Determine the [x, y] coordinate at the center of the cell enclosing the given text.  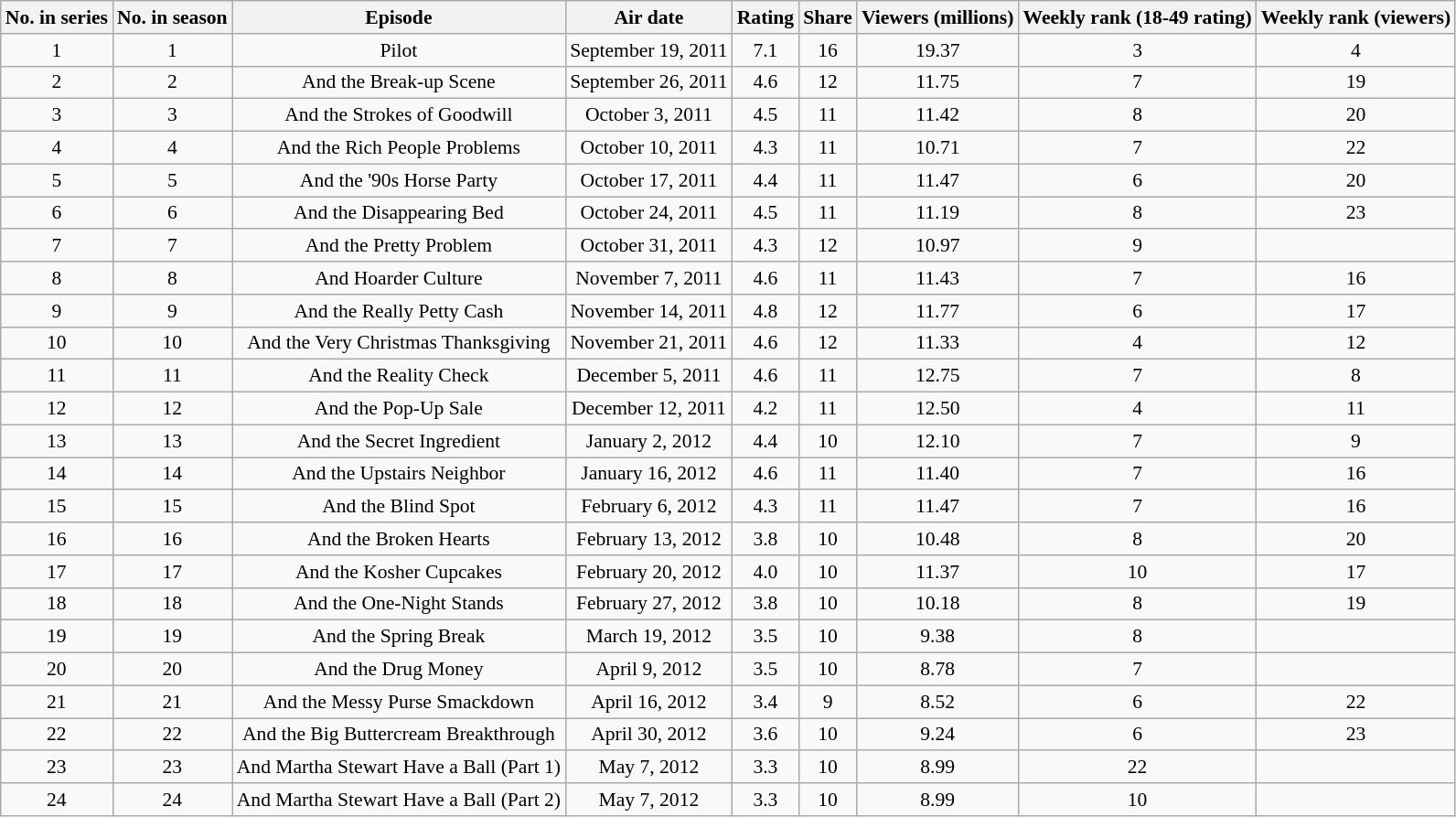
4.8 [765, 311]
And the Very Christmas Thanksgiving [399, 343]
October 10, 2011 [649, 148]
March 19, 2012 [649, 637]
10.97 [938, 246]
February 6, 2012 [649, 507]
And the Upstairs Neighbor [399, 474]
And the Big Buttercream Breakthrough [399, 735]
September 19, 2011 [649, 50]
And Martha Stewart Have a Ball (Part 2) [399, 800]
11.33 [938, 343]
February 27, 2012 [649, 604]
January 16, 2012 [649, 474]
October 31, 2011 [649, 246]
And the Kosher Cupcakes [399, 572]
11.19 [938, 213]
September 26, 2011 [649, 82]
And the Strokes of Goodwill [399, 115]
Weekly rank (viewers) [1356, 17]
October 24, 2011 [649, 213]
And the Pop-Up Sale [399, 409]
4.0 [765, 572]
And the Pretty Problem [399, 246]
October 17, 2011 [649, 180]
October 3, 2011 [649, 115]
April 30, 2012 [649, 735]
And the Reality Check [399, 376]
And the Break-up Scene [399, 82]
February 20, 2012 [649, 572]
19.37 [938, 50]
10.18 [938, 604]
And the Blind Spot [399, 507]
10.48 [938, 539]
Pilot [399, 50]
And the Spring Break [399, 637]
December 12, 2011 [649, 409]
November 14, 2011 [649, 311]
And the Messy Purse Smackdown [399, 702]
9.24 [938, 735]
8.52 [938, 702]
No. in series [57, 17]
And the Drug Money [399, 670]
3.4 [765, 702]
And the Disappearing Bed [399, 213]
December 5, 2011 [649, 376]
10.71 [938, 148]
4.2 [765, 409]
And the Really Petty Cash [399, 311]
And the One-Night Stands [399, 604]
9.38 [938, 637]
And Martha Stewart Have a Ball (Part 1) [399, 768]
11.37 [938, 572]
11.75 [938, 82]
February 13, 2012 [649, 539]
Viewers (millions) [938, 17]
8.78 [938, 670]
Air date [649, 17]
Episode [399, 17]
Share [828, 17]
12.75 [938, 376]
November 7, 2011 [649, 278]
November 21, 2011 [649, 343]
And the '90s Horse Party [399, 180]
Rating [765, 17]
April 16, 2012 [649, 702]
January 2, 2012 [649, 441]
Weekly rank (18-49 rating) [1137, 17]
11.40 [938, 474]
7.1 [765, 50]
12.50 [938, 409]
3.6 [765, 735]
No. in season [172, 17]
11.43 [938, 278]
And the Broken Hearts [399, 539]
11.77 [938, 311]
And Hoarder Culture [399, 278]
11.42 [938, 115]
And the Secret Ingredient [399, 441]
And the Rich People Problems [399, 148]
12.10 [938, 441]
April 9, 2012 [649, 670]
